Search for the cell housing the specified text and yield its (x, y) center coordinate. 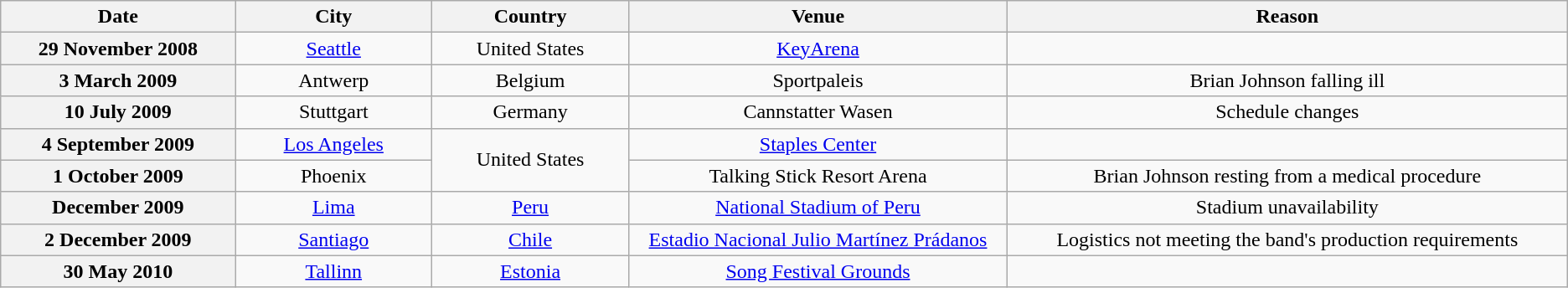
Chile (531, 239)
December 2009 (118, 208)
2 December 2009 (118, 239)
Logistics not meeting the band's production requirements (1287, 239)
Country (531, 17)
30 May 2010 (118, 271)
Estadio Nacional Julio Martínez Prádanos (818, 239)
Stuttgart (333, 112)
Date (118, 17)
Song Festival Grounds (818, 271)
Seattle (333, 49)
3 March 2009 (118, 80)
Estonia (531, 271)
Reason (1287, 17)
Antwerp (333, 80)
Belgium (531, 80)
Sportpaleis (818, 80)
Phoenix (333, 176)
KeyArena (818, 49)
29 November 2008 (118, 49)
Lima (333, 208)
National Stadium of Peru (818, 208)
Peru (531, 208)
City (333, 17)
Talking Stick Resort Arena (818, 176)
Venue (818, 17)
1 October 2009 (118, 176)
Stadium unavailability (1287, 208)
Staples Center (818, 144)
Cannstatter Wasen (818, 112)
Schedule changes (1287, 112)
Santiago (333, 239)
Brian Johnson falling ill (1287, 80)
Brian Johnson resting from a medical procedure (1287, 176)
Los Angeles (333, 144)
10 July 2009 (118, 112)
Tallinn (333, 271)
Germany (531, 112)
4 September 2009 (118, 144)
